Capture the cell that displays the provided text and extract its [x, y] central coordinate. 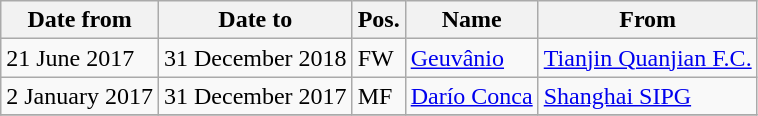
31 December 2017 [255, 96]
Pos. [378, 20]
Shanghai SIPG [648, 96]
Name [472, 20]
21 June 2017 [80, 58]
Date from [80, 20]
Tianjin Quanjian F.C. [648, 58]
31 December 2018 [255, 58]
MF [378, 96]
Darío Conca [472, 96]
Date to [255, 20]
FW [378, 58]
Geuvânio [472, 58]
From [648, 20]
2 January 2017 [80, 96]
